From the cell containing the given text, extract its center point as (x, y) coordinate. 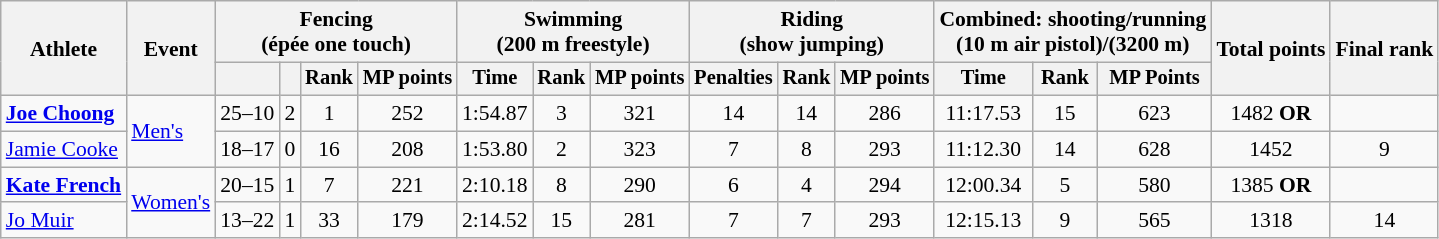
MP Points (1155, 79)
Jamie Cooke (64, 150)
Fencing(épée one touch) (336, 32)
11:12.30 (983, 150)
290 (640, 185)
565 (1155, 221)
13–22 (247, 221)
286 (884, 114)
Jo Muir (64, 221)
1452 (1270, 150)
252 (408, 114)
3 (561, 114)
323 (640, 150)
294 (884, 185)
16 (329, 150)
6 (733, 185)
Riding(show jumping) (812, 32)
623 (1155, 114)
Swimming(200 m freestyle) (573, 32)
Total points (1270, 48)
221 (408, 185)
5 (1064, 185)
2:14.52 (494, 221)
1318 (1270, 221)
Women's (170, 202)
281 (640, 221)
628 (1155, 150)
12:00.34 (983, 185)
580 (1155, 185)
25–10 (247, 114)
11:17.53 (983, 114)
33 (329, 221)
18–17 (247, 150)
12:15.13 (983, 221)
Event (170, 48)
Final rank (1384, 48)
Joe Choong (64, 114)
1:53.80 (494, 150)
208 (408, 150)
1385 OR (1270, 185)
20–15 (247, 185)
Men's (170, 132)
Athlete (64, 48)
321 (640, 114)
1482 OR (1270, 114)
179 (408, 221)
4 (807, 185)
Penalties (733, 79)
2:10.18 (494, 185)
0 (290, 150)
1:54.87 (494, 114)
Combined: shooting/running(10 m air pistol)/(3200 m) (1072, 32)
Kate French (64, 185)
